Return [X, Y] of the center of cell containing provided text 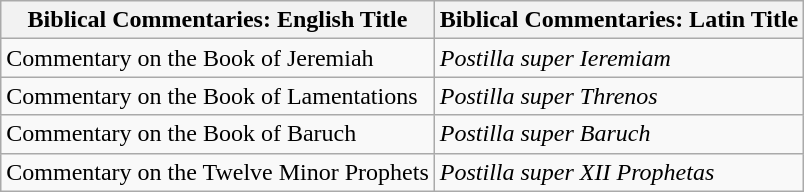
Commentary on the Book of Baruch [218, 134]
Biblical Commentaries: Latin Title [618, 20]
Postilla super Baruch [618, 134]
Commentary on the Twelve Minor Prophets [218, 172]
Commentary on the Book of Lamentations [218, 96]
Postilla super Ieremiam [618, 58]
Commentary on the Book of Jeremiah [218, 58]
Biblical Commentaries: English Title [218, 20]
Postilla super XII Prophetas [618, 172]
Postilla super Threnos [618, 96]
